For the text-containing cell, return its midpoint in [X, Y] coordinate format. 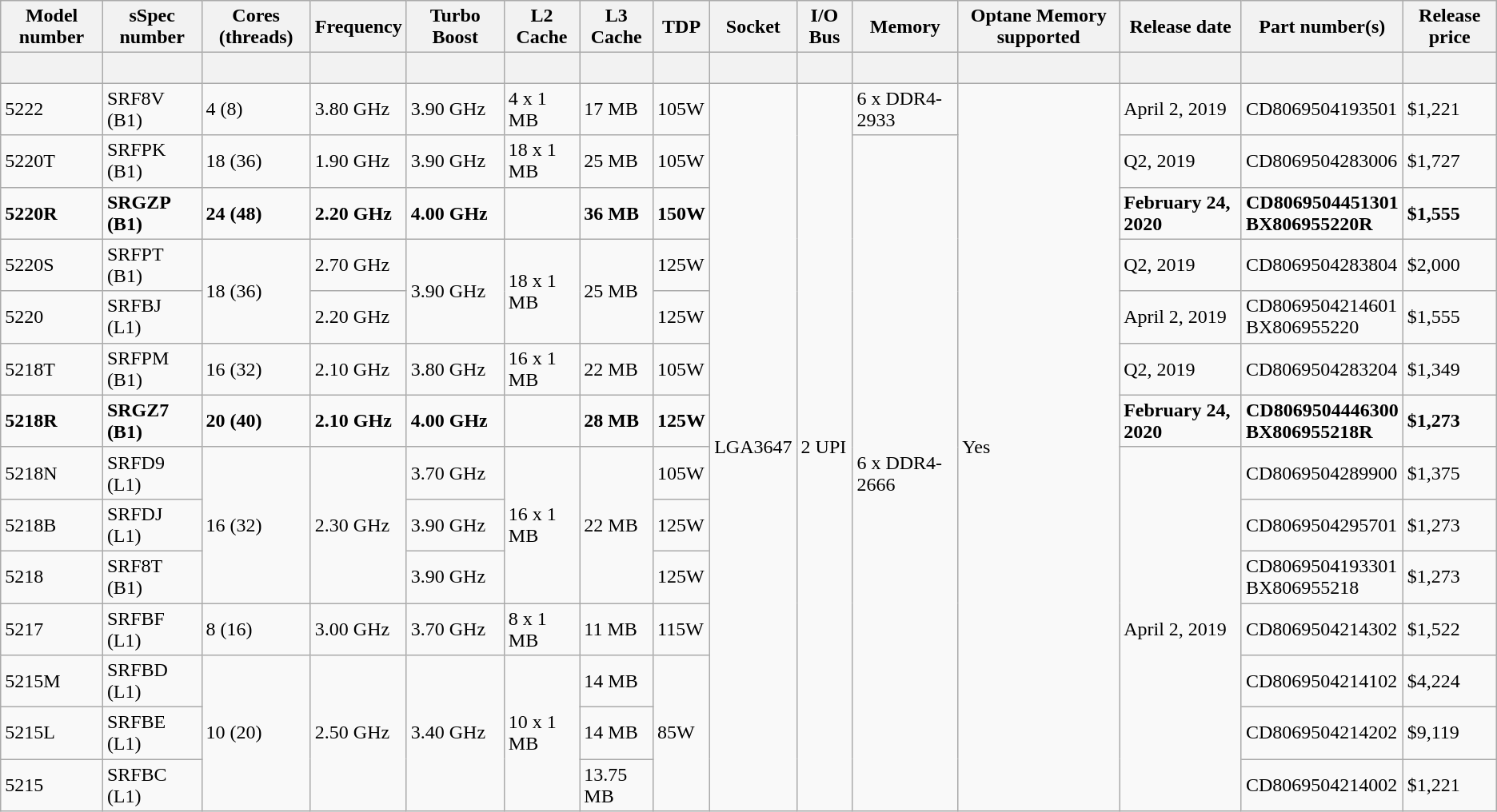
$1,349 [1449, 369]
SRFD9 (L1) [152, 473]
17 MB [617, 109]
5218B [52, 524]
$4,224 [1449, 681]
8 (16) [256, 628]
CD8069504214102 [1322, 681]
SRGZP (B1) [152, 213]
10 x 1 MB [541, 734]
10 (20) [256, 734]
5218 [52, 577]
Socket [753, 27]
5220S [52, 265]
Optane Memory supported [1039, 27]
Release price [1449, 27]
SRFBC (L1) [152, 785]
CD8069504283006 [1322, 161]
5218T [52, 369]
5215L [52, 734]
$2,000 [1449, 265]
4 x 1 MB [541, 109]
5218N [52, 473]
115W [681, 628]
SRFDJ (L1) [152, 524]
150W [681, 213]
CD8069504451301BX806955220R [1322, 213]
$1,727 [1449, 161]
SRFBD (L1) [152, 681]
CD8069504214202 [1322, 734]
CD8069504214002 [1322, 785]
2.70 GHz [358, 265]
CD8069504289900 [1322, 473]
5218R [52, 420]
Model number [52, 27]
TDP [681, 27]
2 UPI [824, 448]
8 x 1 MB [541, 628]
I/O Bus [824, 27]
6 x DDR4-2666 [905, 473]
Release date [1180, 27]
L3 Cache [617, 27]
CD8069504283204 [1322, 369]
3.40 GHz [455, 734]
5220R [52, 213]
SRFPT (B1) [152, 265]
CD8069504295701 [1322, 524]
11 MB [617, 628]
24 (48) [256, 213]
2.30 GHz [358, 524]
85W [681, 734]
SRFPK (B1) [152, 161]
5217 [52, 628]
sSpec number [152, 27]
$1,375 [1449, 473]
28 MB [617, 420]
Cores (threads) [256, 27]
4 (8) [256, 109]
SRFBF (L1) [152, 628]
LGA3647 [753, 448]
CD8069504193301BX806955218 [1322, 577]
SRGZ7 (B1) [152, 420]
20 (40) [256, 420]
CD8069504283804 [1322, 265]
SRFPM (B1) [152, 369]
L2 Cache [541, 27]
Yes [1039, 448]
CD8069504193501 [1322, 109]
$9,119 [1449, 734]
SRFBJ (L1) [152, 316]
SRF8T (B1) [152, 577]
Turbo Boost [455, 27]
2.50 GHz [358, 734]
CD8069504446300BX806955218R [1322, 420]
5222 [52, 109]
36 MB [617, 213]
5215M [52, 681]
CD8069504214601BX806955220 [1322, 316]
CD8069504214302 [1322, 628]
SRF8V (B1) [152, 109]
3.00 GHz [358, 628]
$1,522 [1449, 628]
Frequency [358, 27]
Memory [905, 27]
5220T [52, 161]
SRFBE (L1) [152, 734]
5220 [52, 316]
6 x DDR4-2933 [905, 109]
Part number(s) [1322, 27]
1.90 GHz [358, 161]
13.75 MB [617, 785]
5215 [52, 785]
